Provide the [x, y] coordinate of the cell's center where the given text is located.  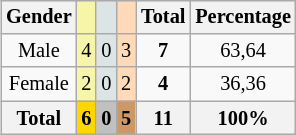
3 [126, 51]
Male [38, 51]
Percentage [243, 17]
Female [38, 84]
100% [243, 118]
63,64 [243, 51]
5 [126, 118]
36,36 [243, 84]
6 [87, 118]
7 [163, 51]
11 [163, 118]
Gender [38, 17]
